Capture the cell that displays the provided text and extract its (X, Y) central coordinate. 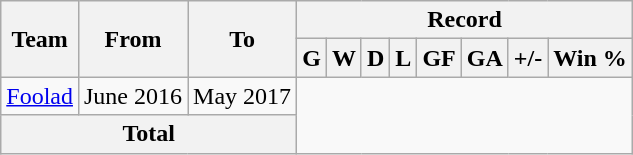
Win % (590, 58)
To (242, 39)
From (132, 39)
June 2016 (132, 96)
Record (465, 20)
GF (439, 58)
Foolad (40, 96)
May 2017 (242, 96)
Total (149, 134)
GA (484, 58)
Team (40, 39)
D (375, 58)
L (404, 58)
G (312, 58)
+/- (528, 58)
W (344, 58)
